Search for the cell housing the specified text and yield its (X, Y) center coordinate. 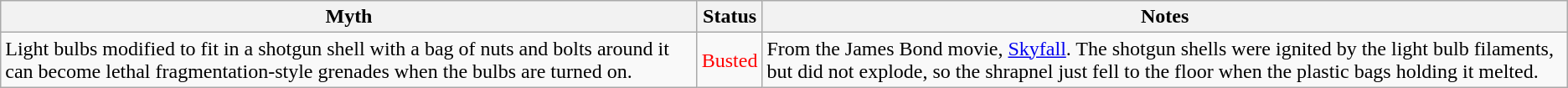
Myth (348, 17)
Status (730, 17)
Notes (1164, 17)
Busted (730, 60)
